Search for the cell housing the specified text and yield its (X, Y) center coordinate. 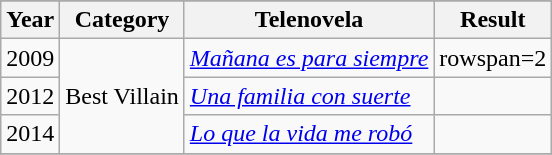
2014 (30, 134)
Lo que la vida me robó (308, 134)
Telenovela (308, 20)
rowspan=2 (493, 58)
2012 (30, 96)
2009 (30, 58)
Una familia con suerte (308, 96)
Result (493, 20)
Mañana es para siempre (308, 58)
Category (122, 20)
Year (30, 20)
Best Villain (122, 96)
